Search for the cell housing the specified text and yield its (x, y) center coordinate. 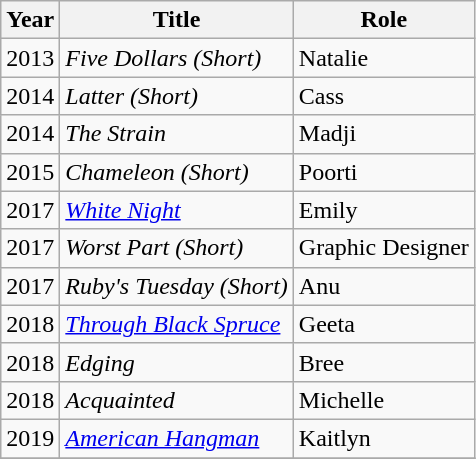
Latter (Short) (177, 96)
White Night (177, 210)
2015 (30, 172)
Geeta (384, 324)
Bree (384, 362)
Worst Part (Short) (177, 248)
The Strain (177, 134)
Chameleon (Short) (177, 172)
Natalie (384, 58)
Acquainted (177, 400)
Poorti (384, 172)
Michelle (384, 400)
Ruby's Tuesday (Short) (177, 286)
Kaitlyn (384, 438)
Role (384, 20)
Title (177, 20)
Emily (384, 210)
Year (30, 20)
2019 (30, 438)
Cass (384, 96)
American Hangman (177, 438)
Anu (384, 286)
Through Black Spruce (177, 324)
Graphic Designer (384, 248)
Five Dollars (Short) (177, 58)
2013 (30, 58)
Edging (177, 362)
Madji (384, 134)
